Detect which cell encompasses the target text, then output its [x, y] center coordinate. 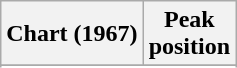
Chart (1967) [72, 34]
Peak position [189, 34]
